Output the [x, y] coordinate of the center of the cell containing the given text.  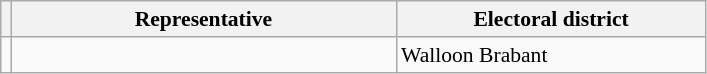
Electoral district [551, 19]
Representative [204, 19]
Walloon Brabant [551, 55]
